Pinpoint the cell where the given text exists, returning its (x, y) midpoint coordinate. 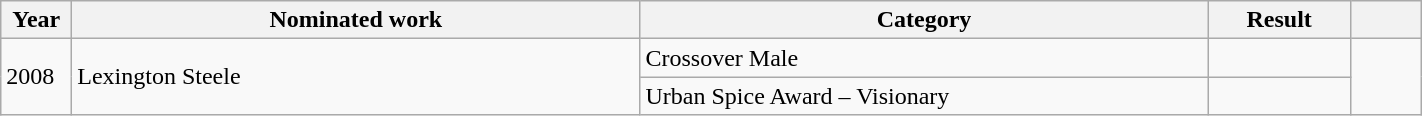
Crossover Male (924, 58)
Category (924, 20)
Urban Spice Award – Visionary (924, 96)
Nominated work (356, 20)
Lexington Steele (356, 77)
2008 (36, 77)
Result (1279, 20)
Year (36, 20)
